For the text-containing cell, return its midpoint in [X, Y] coordinate format. 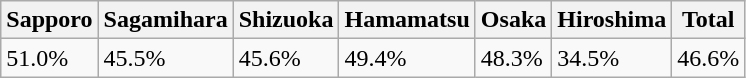
48.3% [513, 58]
Total [708, 20]
45.5% [166, 58]
Sagamihara [166, 20]
Sapporo [50, 20]
Hiroshima [612, 20]
49.4% [407, 58]
Shizuoka [286, 20]
Hamamatsu [407, 20]
46.6% [708, 58]
51.0% [50, 58]
Osaka [513, 20]
34.5% [612, 58]
45.6% [286, 58]
